Pinpoint the cell where the given text exists, returning its [x, y] midpoint coordinate. 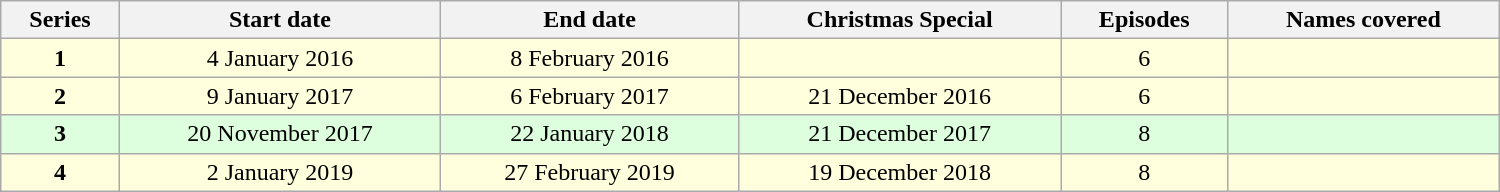
21 December 2016 [900, 96]
3 [60, 134]
22 January 2018 [590, 134]
Series [60, 20]
19 December 2018 [900, 172]
Names covered [1364, 20]
Christmas Special [900, 20]
4 [60, 172]
Start date [280, 20]
2 January 2019 [280, 172]
2 [60, 96]
20 November 2017 [280, 134]
4 January 2016 [280, 58]
1 [60, 58]
27 February 2019 [590, 172]
21 December 2017 [900, 134]
End date [590, 20]
Episodes [1144, 20]
8 February 2016 [590, 58]
9 January 2017 [280, 96]
6 February 2017 [590, 96]
